Output the [X, Y] coordinate of the center of the cell containing the given text.  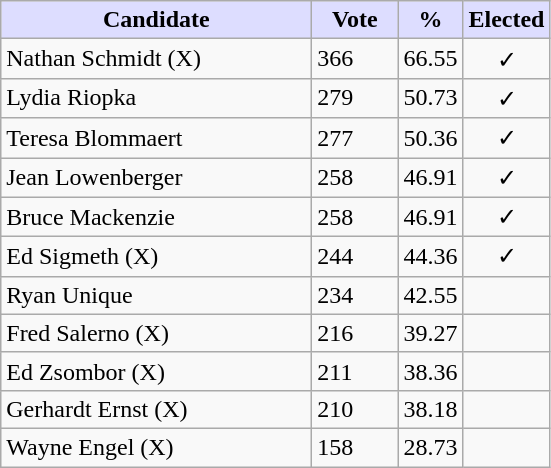
216 [355, 333]
Nathan Schmidt (X) [156, 59]
42.55 [430, 295]
Teresa Blommaert [156, 138]
Ed Sigmeth (X) [156, 257]
244 [355, 257]
Lydia Riopka [156, 98]
39.27 [430, 333]
66.55 [430, 59]
234 [355, 295]
Ed Zsombor (X) [156, 371]
277 [355, 138]
Elected [506, 20]
38.36 [430, 371]
Jean Lowenberger [156, 178]
Vote [355, 20]
50.73 [430, 98]
38.18 [430, 409]
Bruce Mackenzie [156, 217]
366 [355, 59]
Gerhardt Ernst (X) [156, 409]
158 [355, 447]
44.36 [430, 257]
50.36 [430, 138]
Candidate [156, 20]
Wayne Engel (X) [156, 447]
28.73 [430, 447]
210 [355, 409]
279 [355, 98]
211 [355, 371]
Ryan Unique [156, 295]
Fred Salerno (X) [156, 333]
% [430, 20]
